Locate the cell with the specified text and output its [X, Y] center coordinate. 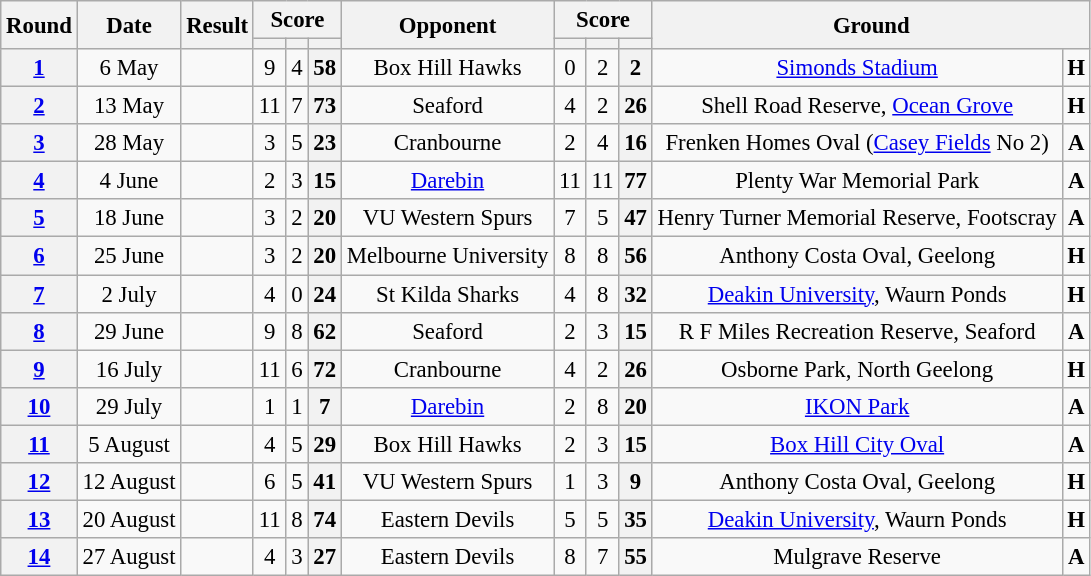
18 June [129, 219]
Round [39, 25]
16 [636, 143]
13 May [129, 106]
58 [324, 68]
74 [324, 519]
28 May [129, 143]
47 [636, 219]
73 [324, 106]
Result [218, 25]
Osborne Park, North Geelong [857, 369]
IKON Park [857, 406]
Plenty War Memorial Park [857, 181]
77 [636, 181]
72 [324, 369]
St Kilda Sharks [447, 294]
R F Miles Recreation Reserve, Seaford [857, 331]
Henry Turner Memorial Reserve, Footscray [857, 219]
Melbourne University [447, 256]
41 [324, 482]
Date [129, 25]
12 August [129, 482]
Mulgrave Reserve [857, 557]
62 [324, 331]
10 [39, 406]
55 [636, 557]
27 [324, 557]
35 [636, 519]
29 June [129, 331]
29 [324, 444]
Frenken Homes Oval (Casey Fields No 2) [857, 143]
13 [39, 519]
Simonds Stadium [857, 68]
6 May [129, 68]
25 June [129, 256]
24 [324, 294]
16 July [129, 369]
27 August [129, 557]
23 [324, 143]
Box Hill City Oval [857, 444]
Ground [871, 25]
56 [636, 256]
2 July [129, 294]
12 [39, 482]
29 July [129, 406]
32 [636, 294]
Shell Road Reserve, Ocean Grove [857, 106]
4 June [129, 181]
5 August [129, 444]
Opponent [447, 25]
20 August [129, 519]
14 [39, 557]
